From the cell containing the given text, extract its center point as (x, y) coordinate. 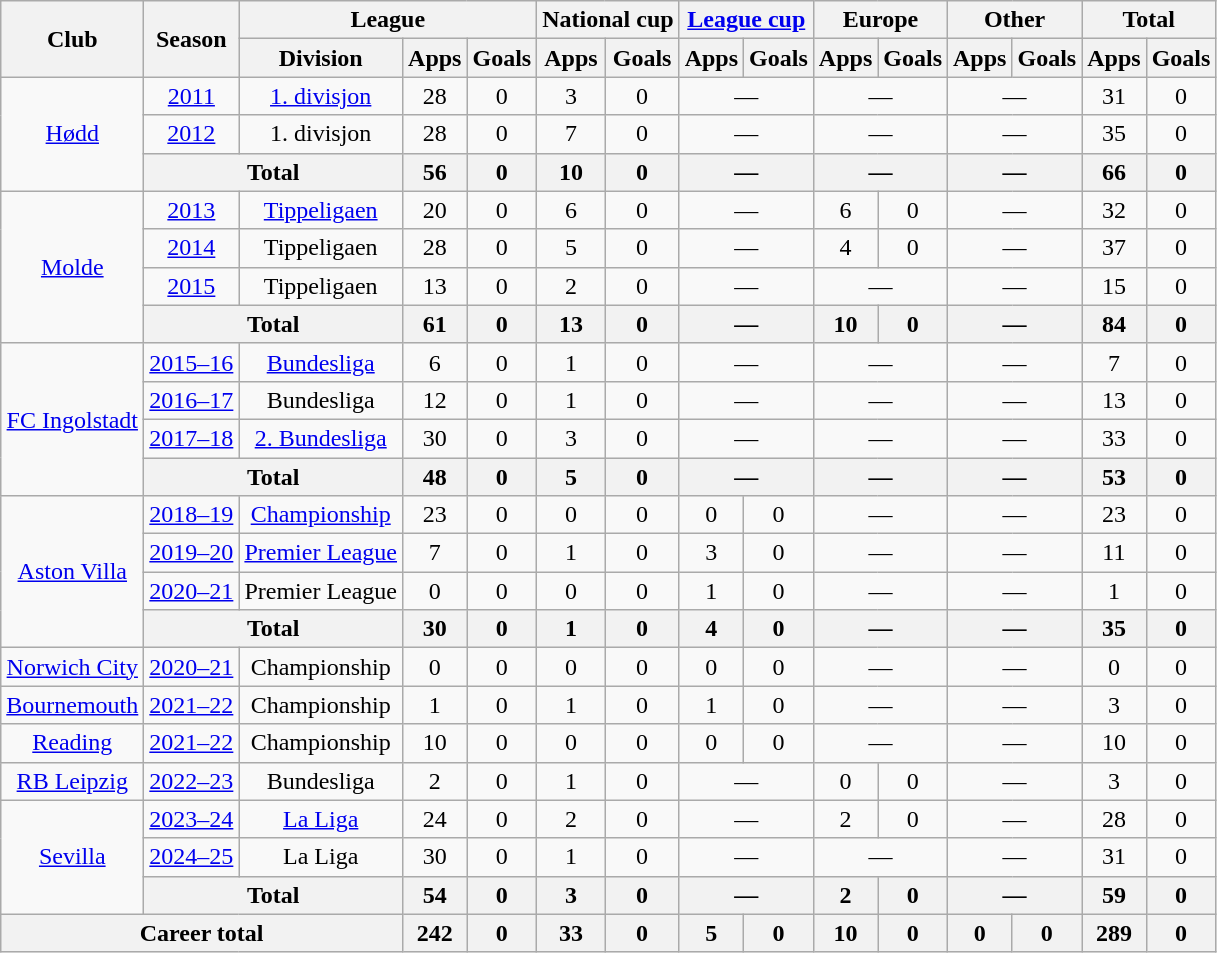
Season (192, 39)
Molde (72, 267)
Norwich City (72, 667)
Club (72, 39)
2011 (192, 96)
2015–16 (192, 362)
37 (1114, 248)
Reading (72, 743)
Career total (202, 933)
2012 (192, 134)
Hødd (72, 134)
48 (435, 477)
61 (435, 324)
2. Bundesliga (321, 438)
2023–24 (192, 819)
56 (435, 172)
Aston Villa (72, 572)
2019–20 (192, 553)
2014 (192, 248)
FC Ingolstadt (72, 419)
53 (1114, 477)
League cup (746, 20)
League (388, 20)
Sevilla (72, 857)
12 (435, 400)
242 (435, 933)
66 (1114, 172)
20 (435, 210)
Europe (880, 20)
RB Leipzig (72, 781)
Other (1015, 20)
84 (1114, 324)
2017–18 (192, 438)
Division (321, 58)
24 (435, 819)
2018–19 (192, 515)
289 (1114, 933)
2016–17 (192, 400)
Bournemouth (72, 705)
59 (1114, 895)
11 (1114, 553)
54 (435, 895)
National cup (608, 20)
2013 (192, 210)
15 (1114, 286)
2022–23 (192, 781)
32 (1114, 210)
2024–25 (192, 857)
2015 (192, 286)
